Extract the (x, y) coordinate from the center of the cell holding the provided text.  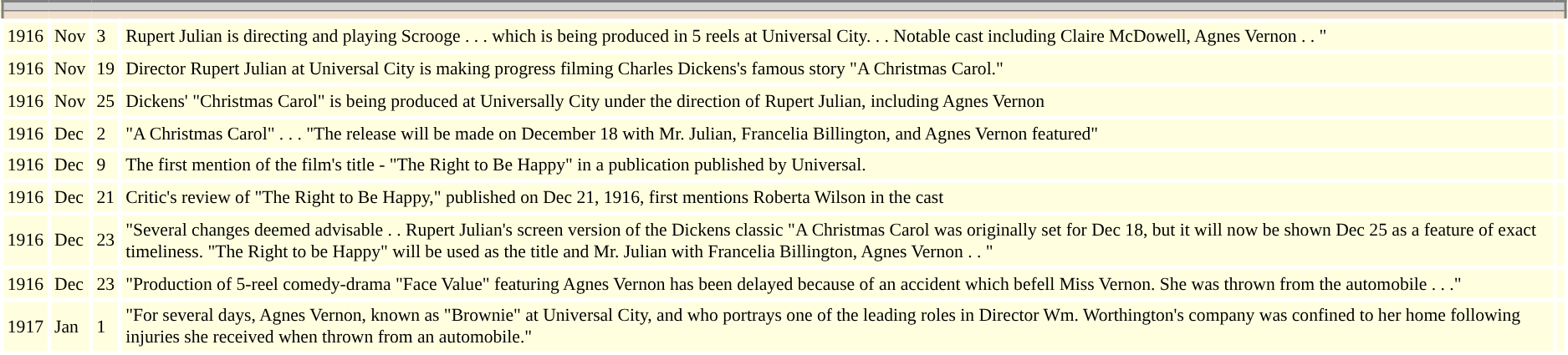
19 (105, 68)
3 (105, 37)
The first mention of the film's title - "The Right to Be Happy" in a publication published by Universal. (838, 165)
1 (105, 327)
25 (105, 102)
2 (105, 134)
21 (105, 199)
"A Christmas Carol" . . . "The release will be made on December 18 with Mr. Julian, Francelia Billington, and Agnes Vernon featured" (838, 134)
Critic's review of "The Right to Be Happy," published on Dec 21, 1916, first mentions Roberta Wilson in the cast (838, 199)
Director Rupert Julian at Universal City is making progress filming Charles Dickens's famous story "A Christmas Carol." (838, 68)
9 (105, 165)
Dickens' "Christmas Carol" is being produced at Universally City under the direction of Rupert Julian, including Agnes Vernon (838, 102)
Jan (70, 327)
1917 (25, 327)
